Scan for the cell matching the given text and deliver its [x, y] coordinate at center. 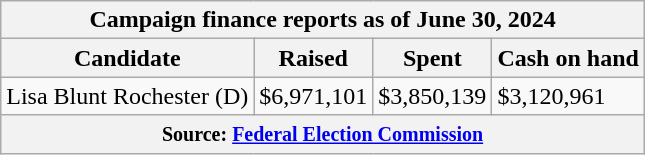
Source: Federal Election Commission [323, 134]
$3,120,961 [568, 96]
Campaign finance reports as of June 30, 2024 [323, 20]
$3,850,139 [432, 96]
Lisa Blunt Rochester (D) [128, 96]
$6,971,101 [314, 96]
Spent [432, 58]
Raised [314, 58]
Cash on hand [568, 58]
Candidate [128, 58]
